Determine the [X, Y] coordinate at the center of the cell enclosing the given text.  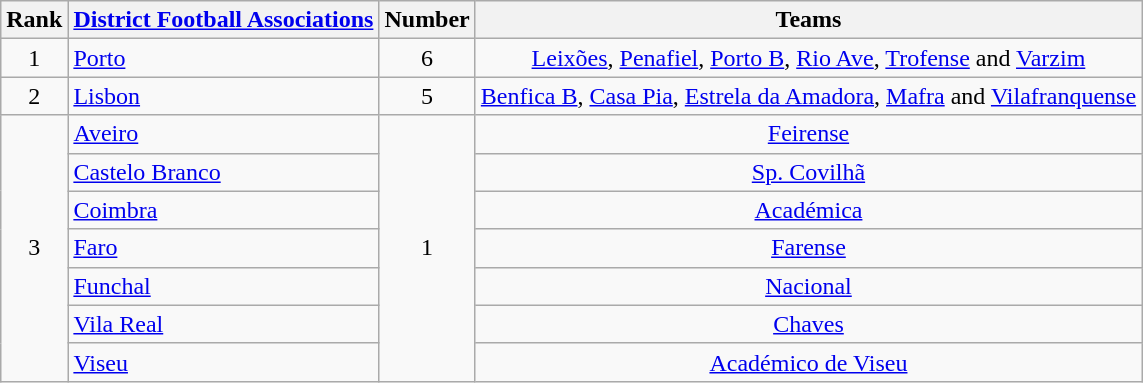
Feirense [808, 134]
Teams [808, 20]
Castelo Branco [224, 172]
District Football Associations [224, 20]
6 [427, 58]
Benfica B, Casa Pia, Estrela da Amadora, Mafra and Vilafranquense [808, 96]
Funchal [224, 286]
Rank [34, 20]
Number [427, 20]
Nacional [808, 286]
Académico de Viseu [808, 362]
Coimbra [224, 210]
Leixões, Penafiel, Porto B, Rio Ave, Trofense and Varzim [808, 58]
Faro [224, 248]
Vila Real [224, 324]
5 [427, 96]
Viseu [224, 362]
Aveiro [224, 134]
Académica [808, 210]
2 [34, 96]
Lisbon [224, 96]
Chaves [808, 324]
Porto [224, 58]
Farense [808, 248]
3 [34, 248]
Sp. Covilhã [808, 172]
